Scan for the cell matching the given text and deliver its [X, Y] coordinate at center. 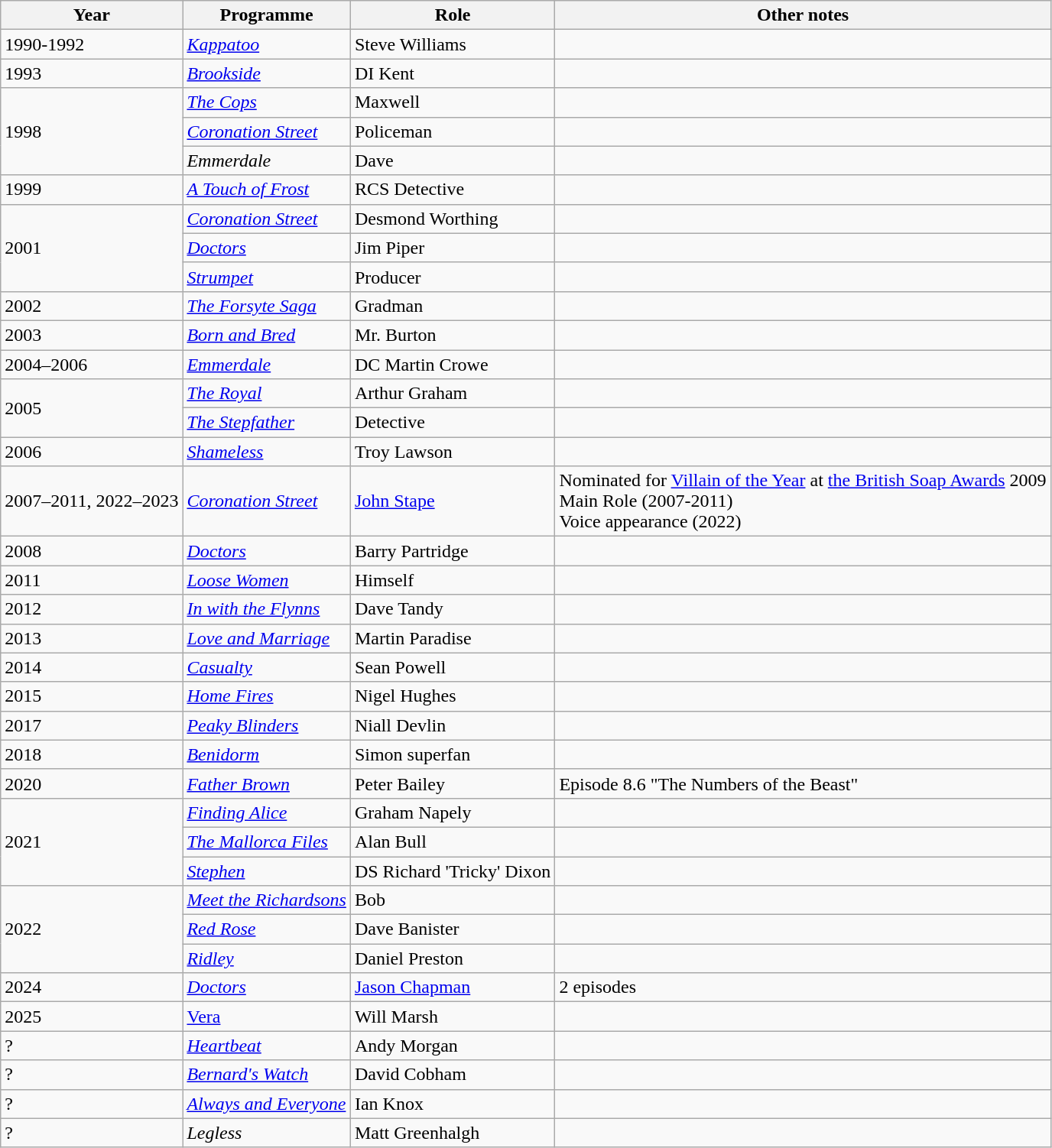
Year [92, 15]
Mr. Burton [453, 335]
2008 [92, 551]
Steve Williams [453, 44]
2014 [92, 667]
2020 [92, 783]
2018 [92, 754]
Home Fires [266, 696]
Will Marsh [453, 1017]
Peaky Blinders [266, 725]
Brookside [266, 73]
In with the Flynns [266, 609]
2003 [92, 335]
DI Kent [453, 73]
The Royal [266, 394]
2012 [92, 609]
The Cops [266, 102]
Ian Knox [453, 1104]
Simon superfan [453, 754]
1993 [92, 73]
Finding Alice [266, 812]
Policeman [453, 131]
Ridley [266, 958]
2024 [92, 987]
Jim Piper [453, 248]
DS Richard 'Tricky' Dixon [453, 871]
Red Rose [266, 929]
Role [453, 15]
Dave Tandy [453, 609]
Nigel Hughes [453, 696]
RCS Detective [453, 190]
Meet the Richardsons [266, 900]
DC Martin Crowe [453, 365]
2013 [92, 638]
Shameless [266, 452]
Himself [453, 580]
Heartbeat [266, 1046]
David Cobham [453, 1075]
1990-1992 [92, 44]
Matt Greenhalgh [453, 1133]
2001 [92, 248]
2004–2006 [92, 365]
Sean Powell [453, 667]
2025 [92, 1017]
Vera [266, 1017]
Love and Marriage [266, 638]
2022 [92, 929]
Casualty [266, 667]
Andy Morgan [453, 1046]
Kappatoo [266, 44]
Detective [453, 423]
2002 [92, 306]
Jason Chapman [453, 987]
Peter Bailey [453, 783]
2011 [92, 580]
Other notes [803, 15]
Programme [266, 15]
Bernard's Watch [266, 1075]
The Forsyte Saga [266, 306]
Desmond Worthing [453, 219]
Martin Paradise [453, 638]
Dave [453, 161]
Niall Devlin [453, 725]
Dave Banister [453, 929]
Nominated for Villain of the Year at the British Soap Awards 2009Main Role (2007-2011)Voice appearance (2022) [803, 501]
A Touch of Frost [266, 190]
Troy Lawson [453, 452]
Daniel Preston [453, 958]
1998 [92, 131]
Barry Partridge [453, 551]
2017 [92, 725]
2005 [92, 408]
Maxwell [453, 102]
Always and Everyone [266, 1104]
Loose Women [266, 580]
Gradman [453, 306]
Benidorm [266, 754]
Bob [453, 900]
Stephen [266, 871]
Producer [453, 277]
The Mallorca Files [266, 842]
1999 [92, 190]
Strumpet [266, 277]
2015 [92, 696]
Arthur Graham [453, 394]
Father Brown [266, 783]
2006 [92, 452]
Legless [266, 1133]
The Stepfather [266, 423]
Born and Bred [266, 335]
Graham Napely [453, 812]
John Stape [453, 501]
Episode 8.6 "The Numbers of the Beast" [803, 783]
2007–2011, 2022–2023 [92, 501]
2 episodes [803, 987]
2021 [92, 842]
Alan Bull [453, 842]
